Return [X, Y] of the center of cell containing provided text 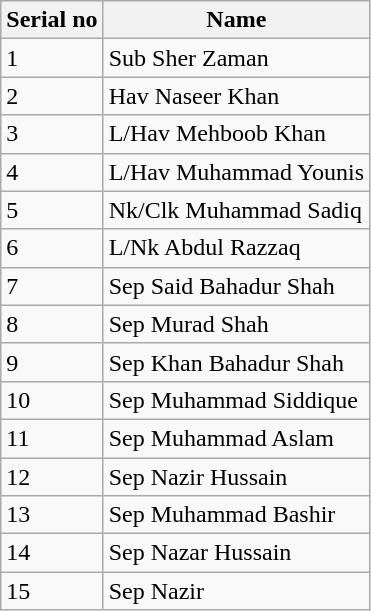
8 [52, 324]
Hav Naseer Khan [236, 96]
L/Hav Muhammad Younis [236, 172]
13 [52, 515]
Nk/Clk Muhammad Sadiq [236, 210]
Sep Murad Shah [236, 324]
1 [52, 58]
Sep Nazar Hussain [236, 553]
Sep Said Bahadur Shah [236, 286]
3 [52, 134]
2 [52, 96]
11 [52, 438]
9 [52, 362]
7 [52, 286]
Name [236, 20]
Sep Nazir [236, 591]
14 [52, 553]
Serial no [52, 20]
Sep Muhammad Bashir [236, 515]
Sep Nazir Hussain [236, 477]
L/Nk Abdul Razzaq [236, 248]
6 [52, 248]
Sep Muhammad Siddique [236, 400]
12 [52, 477]
Sep Khan Bahadur Shah [236, 362]
15 [52, 591]
5 [52, 210]
Sep Muhammad Aslam [236, 438]
Sub Sher Zaman [236, 58]
L/Hav Mehboob Khan [236, 134]
4 [52, 172]
10 [52, 400]
